Search for the cell housing the specified text and yield its (x, y) center coordinate. 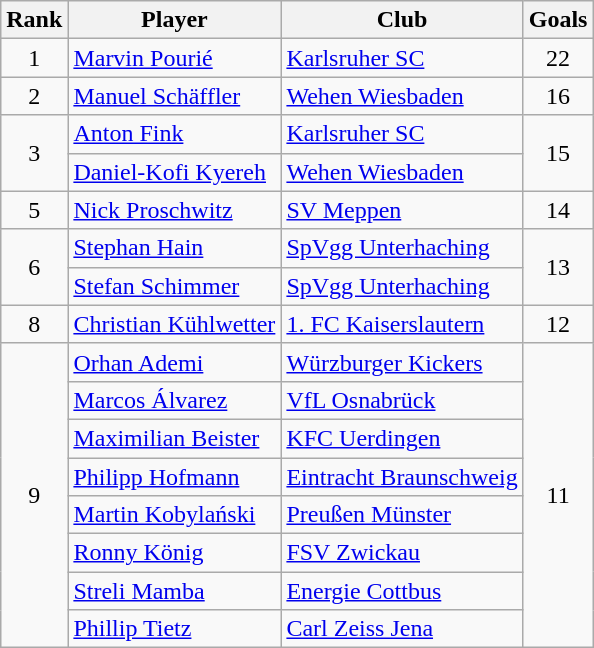
1. FC Kaiserslautern (402, 324)
11 (558, 495)
13 (558, 267)
9 (34, 495)
FSV Zwickau (402, 553)
Club (402, 20)
Eintracht Braunschweig (402, 477)
14 (558, 210)
22 (558, 58)
Energie Cottbus (402, 591)
Philipp Hofmann (174, 477)
Preußen Münster (402, 515)
Ronny König (174, 553)
Christian Kühlwetter (174, 324)
1 (34, 58)
16 (558, 96)
Phillip Tietz (174, 629)
Würzburger Kickers (402, 362)
Carl Zeiss Jena (402, 629)
Anton Fink (174, 134)
Maximilian Beister (174, 438)
Manuel Schäffler (174, 96)
12 (558, 324)
6 (34, 267)
Goals (558, 20)
Rank (34, 20)
3 (34, 153)
Marcos Álvarez (174, 400)
Martin Kobylański (174, 515)
VfL Osnabrück (402, 400)
SV Meppen (402, 210)
Player (174, 20)
KFC Uerdingen (402, 438)
Orhan Ademi (174, 362)
15 (558, 153)
Streli Mamba (174, 591)
Stephan Hain (174, 248)
8 (34, 324)
2 (34, 96)
5 (34, 210)
Nick Proschwitz (174, 210)
Marvin Pourié (174, 58)
Stefan Schimmer (174, 286)
Daniel-Kofi Kyereh (174, 172)
